Return the (X, Y) coordinate for the center point of the cell that contains the specified text.  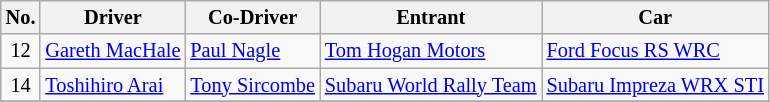
No. (21, 17)
Entrant (431, 17)
Driver (112, 17)
Car (656, 17)
Subaru World Rally Team (431, 85)
Paul Nagle (252, 51)
Co-Driver (252, 17)
Tom Hogan Motors (431, 51)
Gareth MacHale (112, 51)
14 (21, 85)
Toshihiro Arai (112, 85)
12 (21, 51)
Tony Sircombe (252, 85)
Subaru Impreza WRX STI (656, 85)
Ford Focus RS WRC (656, 51)
